Return [X, Y] of the center of cell containing provided text 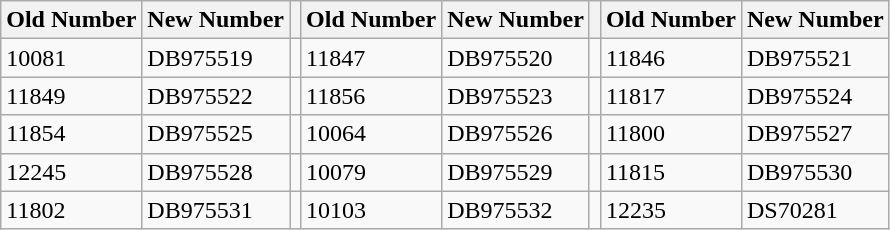
DB975524 [815, 96]
DB975530 [815, 172]
12245 [72, 172]
DB975521 [815, 58]
DB975527 [815, 134]
11854 [72, 134]
DB975519 [216, 58]
11856 [372, 96]
DB975520 [516, 58]
DB975525 [216, 134]
DB975531 [216, 210]
DB975522 [216, 96]
10064 [372, 134]
DB975529 [516, 172]
11847 [372, 58]
11817 [670, 96]
10079 [372, 172]
11815 [670, 172]
DB975523 [516, 96]
DB975532 [516, 210]
11846 [670, 58]
11800 [670, 134]
10081 [72, 58]
12235 [670, 210]
11849 [72, 96]
11802 [72, 210]
DB975526 [516, 134]
DS70281 [815, 210]
10103 [372, 210]
DB975528 [216, 172]
